Extract the [X, Y] coordinate from the center of the cell holding the provided text.  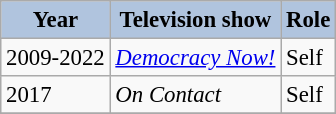
Year [56, 20]
Role [308, 20]
On Contact [196, 95]
2017 [56, 95]
Television show [196, 20]
2009-2022 [56, 58]
Democracy Now! [196, 58]
